Determine the (X, Y) coordinate at the center of the cell enclosing the given text.  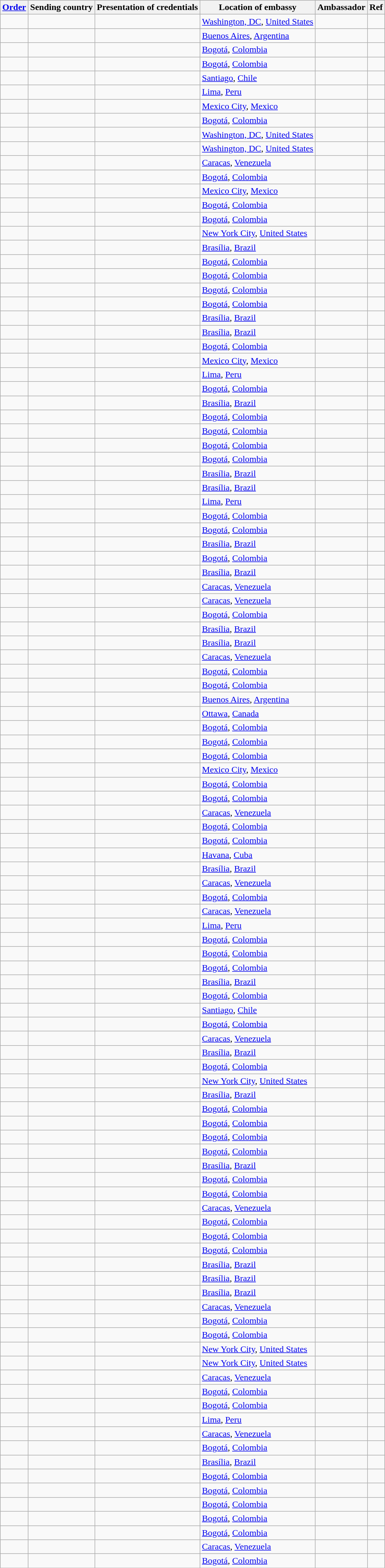
Ref (376, 7)
Ambassador (341, 7)
Location of embassy (257, 7)
Ottawa, Canada (257, 714)
Sending country (62, 7)
Order (14, 7)
Havana, Cuba (257, 854)
Presentation of credentials (148, 7)
